Output the (x, y) coordinate of the center of the cell containing the given text.  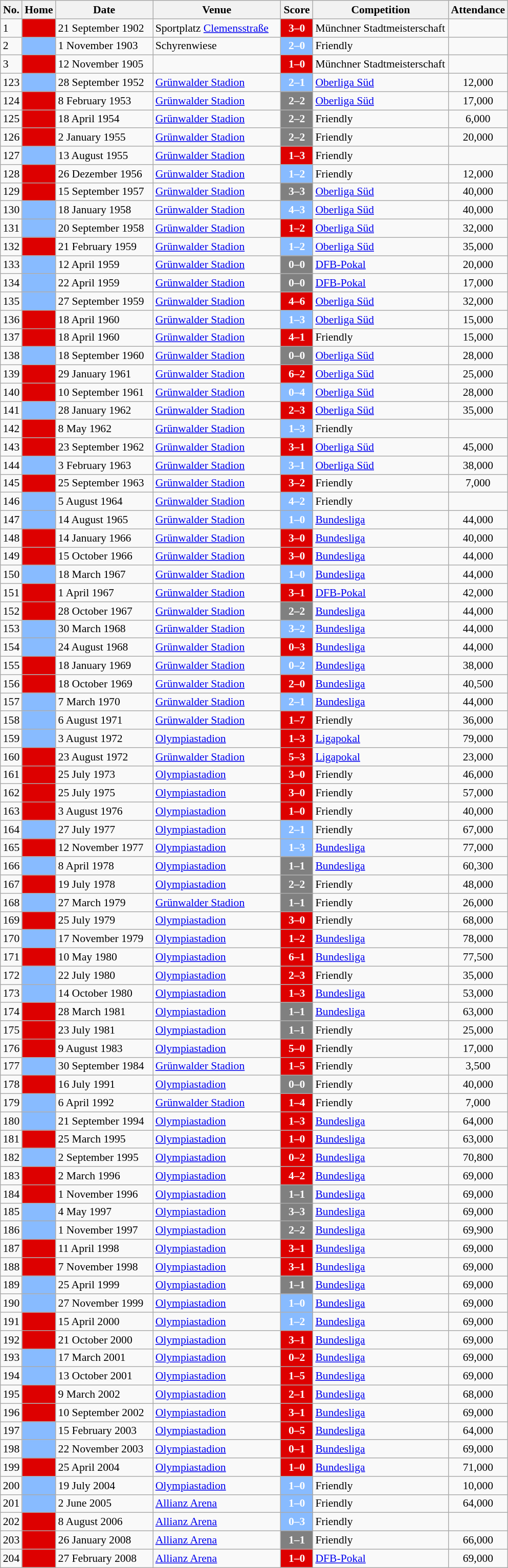
2 (11, 46)
164 (11, 830)
18 March 1967 (104, 575)
153 (11, 629)
26 January 2008 (104, 1540)
11 April 1998 (104, 1249)
23 July 1981 (104, 1030)
2 January 1955 (104, 138)
46,000 (478, 775)
142 (11, 429)
195 (11, 1395)
6,000 (478, 119)
1 November 1996 (104, 1194)
174 (11, 1012)
6–1 (297, 957)
13 October 2001 (104, 1376)
204 (11, 1558)
197 (11, 1431)
15 October 1966 (104, 556)
149 (11, 556)
21 September 1994 (104, 1121)
18 January 1969 (104, 666)
194 (11, 1376)
159 (11, 738)
30 September 1984 (104, 1066)
27 November 1999 (104, 1304)
2 March 1996 (104, 1176)
40,500 (478, 684)
144 (11, 465)
128 (11, 174)
60,300 (478, 866)
6–2 (297, 374)
2 June 2005 (104, 1504)
8 August 2006 (104, 1522)
186 (11, 1230)
179 (11, 1103)
181 (11, 1139)
28 September 1952 (104, 83)
19 July 1978 (104, 884)
27 March 1979 (104, 903)
201 (11, 1504)
154 (11, 647)
166 (11, 866)
172 (11, 975)
152 (11, 611)
146 (11, 502)
151 (11, 593)
125 (11, 119)
16 July 1991 (104, 1085)
18 October 1969 (104, 684)
17 March 2001 (104, 1358)
66,000 (478, 1540)
141 (11, 411)
Schyrenwiese (217, 46)
129 (11, 192)
1 November 1903 (104, 46)
155 (11, 666)
18 January 1958 (104, 210)
8 February 1953 (104, 101)
78,000 (478, 939)
17 November 1979 (104, 939)
25 September 1963 (104, 483)
165 (11, 848)
77,000 (478, 848)
25 April 2004 (104, 1467)
21 September 1902 (104, 28)
200 (11, 1486)
4–6 (297, 301)
176 (11, 1048)
14 August 1965 (104, 520)
28 January 1962 (104, 411)
45,000 (478, 447)
6 August 1971 (104, 721)
175 (11, 1030)
171 (11, 957)
137 (11, 338)
Attendance (478, 10)
Score (297, 10)
25 March 1995 (104, 1139)
29 January 1961 (104, 374)
5–0 (297, 1048)
27 February 2008 (104, 1558)
25 July 1973 (104, 775)
1 April 1967 (104, 593)
19 July 2004 (104, 1486)
6 April 1992 (104, 1103)
Date (104, 10)
156 (11, 684)
77,500 (478, 957)
202 (11, 1522)
131 (11, 229)
178 (11, 1085)
123 (11, 83)
23 August 1972 (104, 757)
126 (11, 138)
10,000 (478, 1486)
173 (11, 994)
168 (11, 903)
198 (11, 1449)
138 (11, 356)
10 September 2002 (104, 1413)
158 (11, 721)
26,000 (478, 903)
190 (11, 1304)
130 (11, 210)
3,500 (478, 1066)
1–7 (297, 721)
196 (11, 1413)
203 (11, 1540)
21 February 1959 (104, 247)
169 (11, 921)
135 (11, 301)
79,000 (478, 738)
27 September 1959 (104, 301)
25 July 1979 (104, 921)
57,000 (478, 793)
12 November 1905 (104, 64)
2 September 1995 (104, 1158)
3 August 1976 (104, 812)
132 (11, 247)
23,000 (478, 757)
42,000 (478, 593)
150 (11, 575)
127 (11, 155)
167 (11, 884)
1 (11, 28)
4–3 (297, 210)
193 (11, 1358)
5–3 (297, 757)
20 September 1958 (104, 229)
22 November 2003 (104, 1449)
0–5 (297, 1431)
189 (11, 1285)
28 October 1967 (104, 611)
157 (11, 702)
70,800 (478, 1158)
71,000 (478, 1467)
24 August 1968 (104, 647)
170 (11, 939)
185 (11, 1212)
53,000 (478, 994)
160 (11, 757)
180 (11, 1121)
145 (11, 483)
188 (11, 1267)
Venue (217, 10)
21 October 2000 (104, 1340)
9 March 2002 (104, 1395)
8 May 1962 (104, 429)
Sportplatz Clemensstraße (217, 28)
30 March 1968 (104, 629)
4 May 1997 (104, 1212)
124 (11, 101)
133 (11, 265)
139 (11, 374)
1–4 (297, 1103)
15 April 2000 (104, 1321)
12 November 1977 (104, 848)
3 February 1963 (104, 465)
0–1 (297, 1449)
182 (11, 1158)
10 September 1961 (104, 392)
27 July 1977 (104, 830)
Competition (381, 10)
184 (11, 1194)
23 September 1962 (104, 447)
22 July 1980 (104, 975)
136 (11, 320)
69,900 (478, 1230)
48,000 (478, 884)
192 (11, 1340)
163 (11, 812)
177 (11, 1066)
3 (11, 64)
134 (11, 283)
7 November 1998 (104, 1267)
5 August 1964 (104, 502)
13 August 1955 (104, 155)
Home (39, 10)
15 February 2003 (104, 1431)
1 November 1997 (104, 1230)
187 (11, 1249)
25 April 1999 (104, 1285)
3 August 1972 (104, 738)
26 Dezember 1956 (104, 174)
147 (11, 520)
25 July 1975 (104, 793)
18 April 1954 (104, 119)
28 March 1981 (104, 1012)
161 (11, 775)
199 (11, 1467)
140 (11, 392)
8 April 1978 (104, 866)
14 October 1980 (104, 994)
0–4 (297, 392)
14 January 1966 (104, 538)
22 April 1959 (104, 283)
67,000 (478, 830)
9 August 1983 (104, 1048)
4–1 (297, 338)
No. (11, 10)
143 (11, 447)
191 (11, 1321)
148 (11, 538)
12 April 1959 (104, 265)
18 September 1960 (104, 356)
183 (11, 1176)
15 September 1957 (104, 192)
7 March 1970 (104, 702)
162 (11, 793)
10 May 1980 (104, 957)
36,000 (478, 721)
